Return (x, y) of the center of cell containing provided text 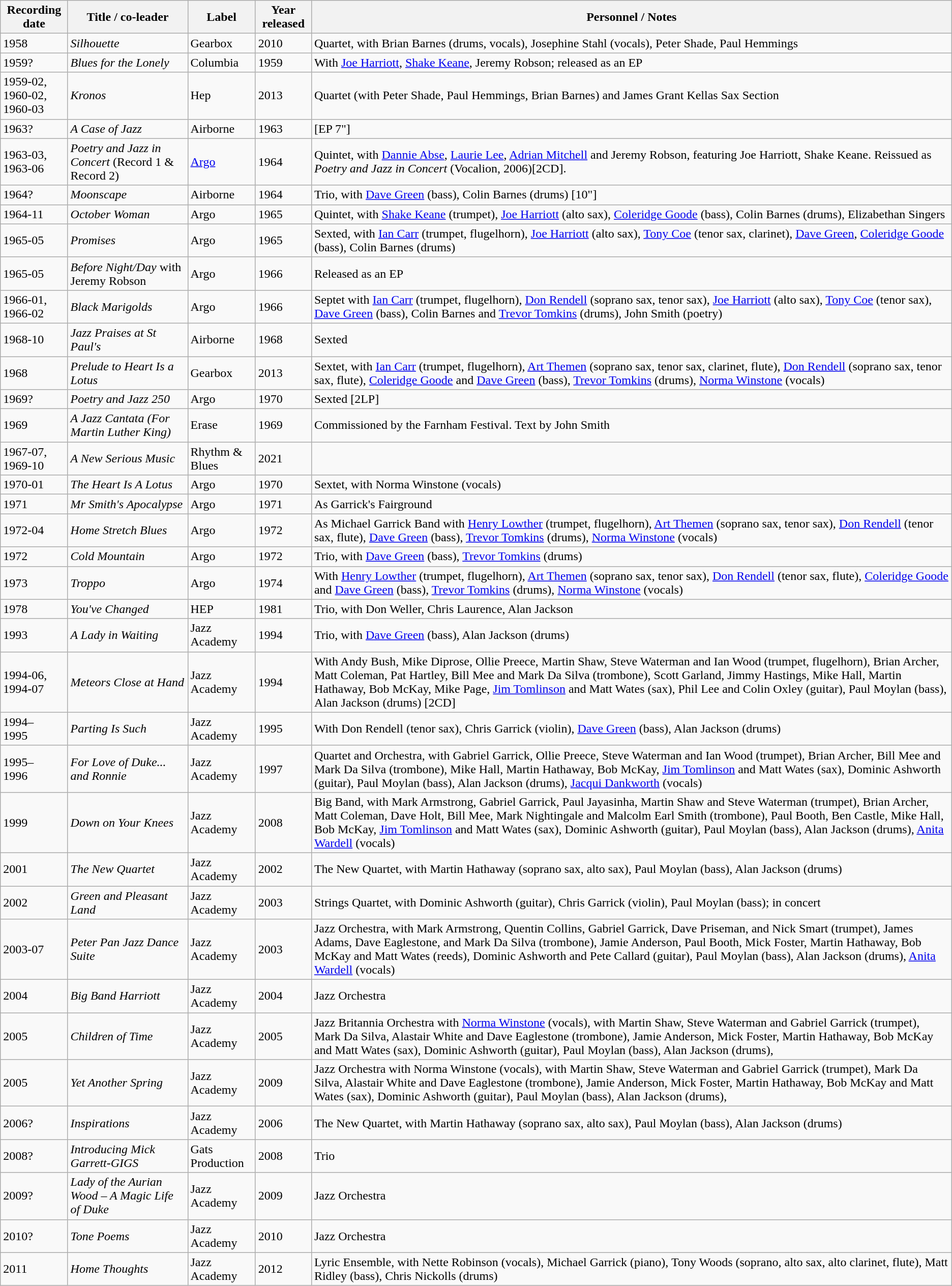
1972-04 (34, 530)
Parting Is Such (128, 728)
Tone Poems (128, 1236)
Poetry and Jazz 250 (128, 399)
1995–1996 (34, 769)
Home Thoughts (128, 1269)
With Don Rendell (tenor sax), Chris Garrick (violin), Dave Green (bass), Alan Jackson (drums) (632, 728)
The New Quartet (128, 869)
Quintet, with Shake Keane (trumpet), Joe Harriott (alto sax), Coleridge Goode (bass), Colin Barnes (drums), Elizabethan Singers (632, 214)
Sextet, with Norma Winstone (vocals) (632, 485)
1959-02, 1960-02, 1960-03 (34, 96)
Cold Mountain (128, 557)
1964? (34, 195)
Trio (632, 1156)
Hep (222, 96)
Gats Production (222, 1156)
2006? (34, 1123)
1966-01, 1966-02 (34, 306)
HEP (222, 609)
Green and Pleasant Land (128, 902)
1993 (34, 635)
Jazz Praises at St Paul's (128, 340)
1963? (34, 129)
2008? (34, 1156)
Quartet, with Brian Barnes (drums, vocals), Josephine Stahl (vocals), Peter Shade, Paul Hemmings (632, 43)
1997 (283, 769)
2003-07 (34, 949)
Sexted [2LP] (632, 399)
Kronos (128, 96)
[EP 7"] (632, 129)
Introducing Mick Garrett-GIGS (128, 1156)
1968-10 (34, 340)
2009? (34, 1196)
Big Band Harriott (128, 996)
1964-11 (34, 214)
Trio, with Don Weller, Chris Laurence, Alan Jackson (632, 609)
1981 (283, 609)
1963-03, 1963-06 (34, 162)
Poetry and Jazz in Concert (Record 1 & Record 2) (128, 162)
Moonscape (128, 195)
With Joe Harriott, Shake Keane, Jeremy Robson; released as an EP (632, 63)
1970-01 (34, 485)
1999 (34, 822)
Before Night/Day with Jeremy Robson (128, 274)
Title / co-leader (128, 17)
Year released (283, 17)
Meteors Close at Hand (128, 682)
A Jazz Cantata (For Martin Luther King) (128, 425)
2006 (283, 1123)
Rhythm & Blues (222, 459)
Blues for the Lonely (128, 63)
Yet Another Spring (128, 1083)
A Case of Jazz (128, 129)
Home Stretch Blues (128, 530)
Prelude to Heart Is a Lotus (128, 372)
Promises (128, 240)
Quartet (with Peter Shade, Paul Hemmings, Brian Barnes) and James Grant Kellas Sax Section (632, 96)
Trio, with Dave Green (bass), Alan Jackson (drums) (632, 635)
Troppo (128, 583)
1994-06, 1994-07 (34, 682)
You've Changed (128, 609)
Columbia (222, 63)
The Heart Is A Lotus (128, 485)
2011 (34, 1269)
Mr Smith's Apocalypse (128, 504)
A New Serious Music (128, 459)
2021 (283, 459)
Inspirations (128, 1123)
Label (222, 17)
Recording date (34, 17)
2010? (34, 1236)
1958 (34, 43)
1978 (34, 609)
Personnel / Notes (632, 17)
Children of Time (128, 1036)
As Garrick's Fairground (632, 504)
2001 (34, 869)
1994–1995 (34, 728)
1959 (283, 63)
1967-07, 1969-10 (34, 459)
Peter Pan Jazz Dance Suite (128, 949)
Sexted (632, 340)
Lady of the Aurian Wood – A Magic Life of Duke (128, 1196)
Commissioned by the Farnham Festival. Text by John Smith (632, 425)
1963 (283, 129)
Black Marigolds (128, 306)
Released as an EP (632, 274)
Silhouette (128, 43)
October Woman (128, 214)
1959? (34, 63)
1995 (283, 728)
1974 (283, 583)
2012 (283, 1269)
Strings Quartet, with Dominic Ashworth (guitar), Chris Garrick (violin), Paul Moylan (bass); in concert (632, 902)
Down on Your Knees (128, 822)
Trio, with Dave Green (bass), Trevor Tomkins (drums) (632, 557)
A Lady in Waiting (128, 635)
1969? (34, 399)
1973 (34, 583)
Trio, with Dave Green (bass), Colin Barnes (drums) [10"] (632, 195)
Erase (222, 425)
For Love of Duke... and Ronnie (128, 769)
